Locate the cell with the specified text and output its [x, y] center coordinate. 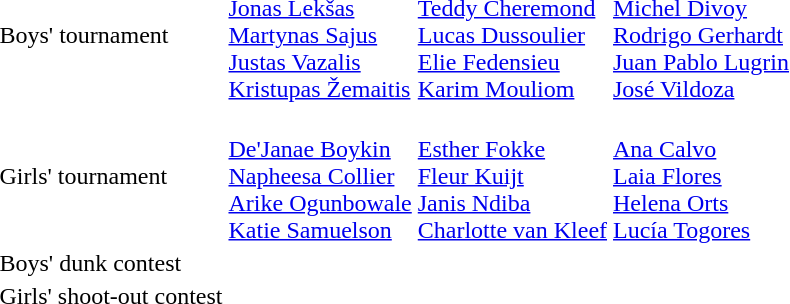
De'Janae BoykinNapheesa CollierArike OgunbowaleKatie Samuelson [320, 176]
Esther FokkeFleur KuijtJanis NdibaCharlotte van Kleef [512, 176]
